From the cell containing the given text, extract its center point as (X, Y) coordinate. 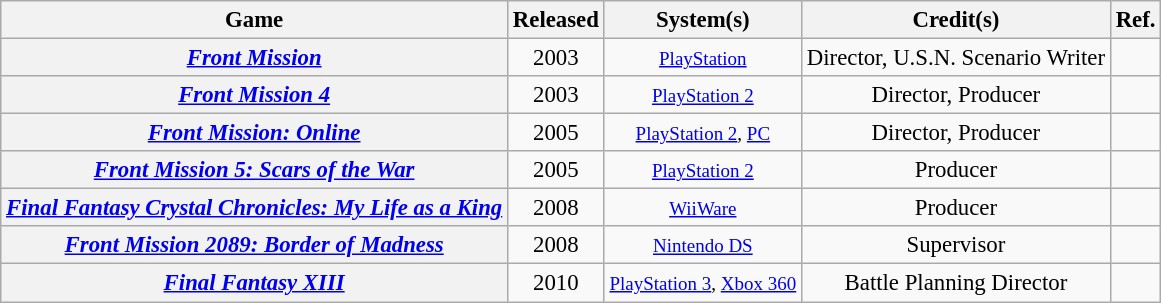
Front Mission: Online (254, 133)
Nintendo DS (702, 245)
PlayStation 3, Xbox 360 (702, 283)
WiiWare (702, 208)
Director, U.S.N. Scenario Writer (956, 58)
PlayStation (702, 58)
Released (556, 20)
Front Mission 5: Scars of the War (254, 170)
Front Mission 4 (254, 95)
2010 (556, 283)
System(s) (702, 20)
Front Mission (254, 58)
Front Mission 2089: Border of Madness (254, 245)
Credit(s) (956, 20)
Ref. (1135, 20)
PlayStation 2, PC (702, 133)
Final Fantasy XIII (254, 283)
Game (254, 20)
Final Fantasy Crystal Chronicles: My Life as a King (254, 208)
Supervisor (956, 245)
Battle Planning Director (956, 283)
